Determine the (x, y) coordinate at the center of the cell enclosing the given text.  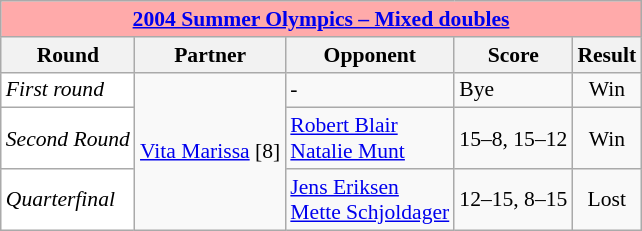
Bye (513, 90)
First round (68, 90)
Lost (606, 200)
12–15, 8–15 (513, 200)
Opponent (370, 55)
Robert Blair Natalie Munt (370, 138)
Second Round (68, 138)
Partner (210, 55)
- (370, 90)
Result (606, 55)
2004 Summer Olympics – Mixed doubles (321, 19)
15–8, 15–12 (513, 138)
Score (513, 55)
Vita Marissa [8] (210, 151)
Quarterfinal (68, 200)
Round (68, 55)
Jens Eriksen Mette Schjoldager (370, 200)
